Search for the cell housing the specified text and yield its (X, Y) center coordinate. 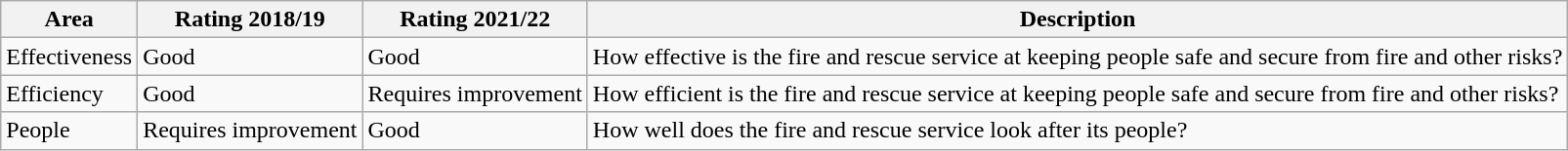
Effectiveness (69, 57)
Area (69, 19)
People (69, 131)
How well does the fire and rescue service look after its people? (1078, 131)
How efficient is the fire and rescue service at keeping people safe and secure from fire and other risks? (1078, 94)
Description (1078, 19)
Rating 2018/19 (250, 19)
How effective is the fire and rescue service at keeping people safe and secure from fire and other risks? (1078, 57)
Rating 2021/22 (475, 19)
Efficiency (69, 94)
